Search for the cell housing the specified text and yield its (x, y) center coordinate. 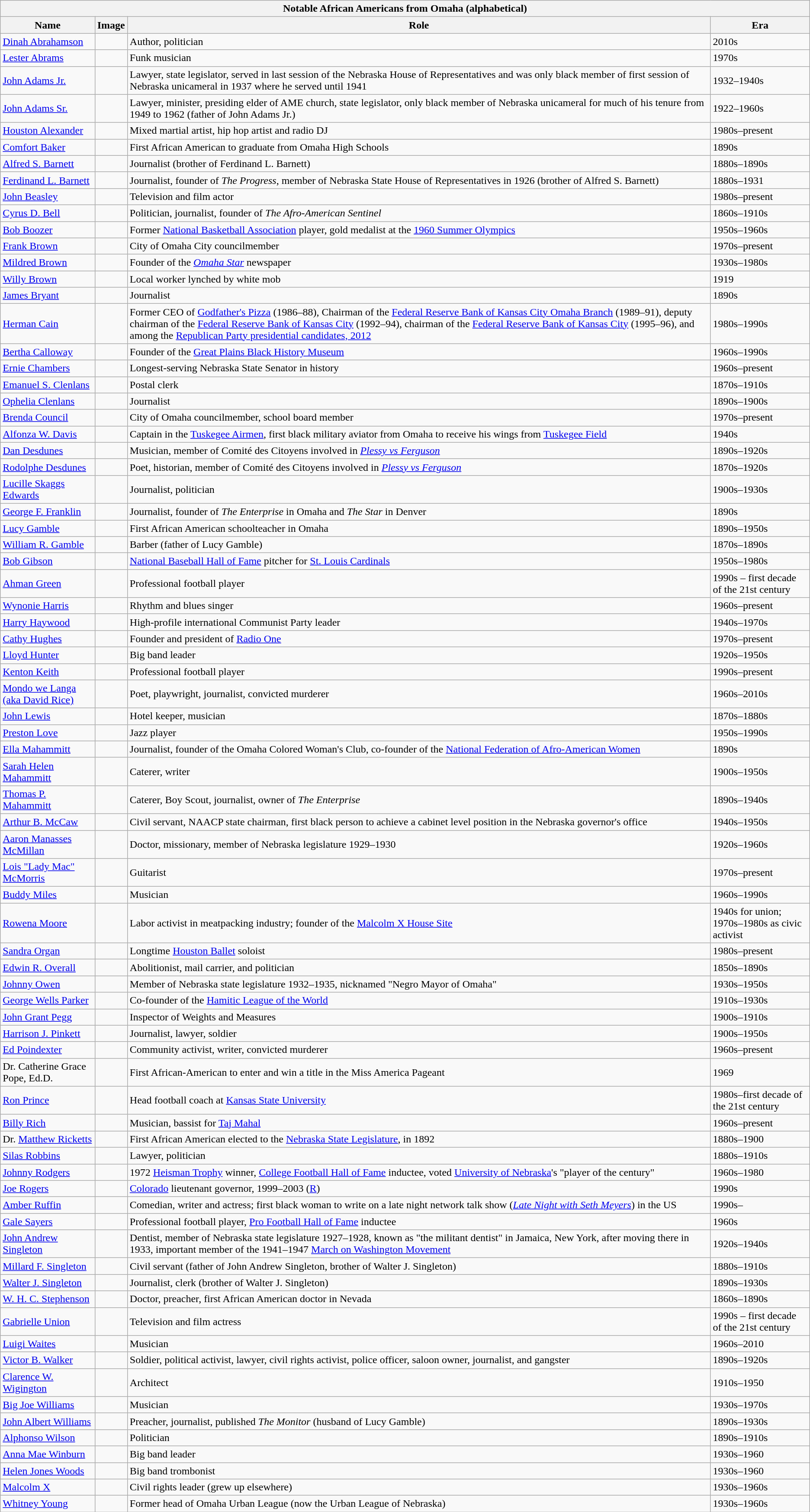
Alphonso Wilson (48, 1438)
1900s–1910s (760, 1017)
Labor activist in meatpacking industry; founder of the Malcolm X House Site (419, 923)
Gabrielle Union (48, 1322)
High-profile international Communist Party leader (419, 622)
Cyrus D. Bell (48, 213)
Mixed martial artist, hip hop artist and radio DJ (419, 131)
Politician, journalist, founder of The Afro-American Sentinel (419, 213)
Houston Alexander (48, 131)
Caterer, Boy Scout, journalist, owner of The Enterprise (419, 800)
1930s–1980s (760, 263)
1960s–2010 (760, 1344)
1910s–1930s (760, 1000)
Aaron Manasses McMillan (48, 844)
First African American schoolteacher in Omaha (419, 528)
1870s–1920s (760, 467)
Bertha Calloway (48, 352)
1970s (760, 58)
Co-founder of the Hamitic League of the World (419, 1000)
2010s (760, 42)
Bob Gibson (48, 561)
Ron Prince (48, 1100)
Notable African Americans from Omaha (alphabetical) (405, 9)
1900s–1930s (760, 489)
Rhythm and blues singer (419, 606)
Civil servant (father of John Andrew Singleton, brother of Walter J. Singleton) (419, 1266)
Millard F. Singleton (48, 1266)
Rowena Moore (48, 923)
Mildred Brown (48, 263)
Victor B. Walker (48, 1360)
Big Joe Williams (48, 1405)
1870s–1910s (760, 385)
Politician (419, 1438)
1969 (760, 1072)
Television and film actor (419, 196)
1880s–1900 (760, 1139)
1960s–2010s (760, 694)
Johnny Owen (48, 984)
Wynonie Harris (48, 606)
1960s–1980 (760, 1172)
Lucille Skaggs Edwards (48, 489)
Silas Robbins (48, 1155)
Lois "Lady Mac" McMorris (48, 872)
Member of Nebraska state legislature 1932–1935, nicknamed "Negro Mayor of Omaha" (419, 984)
Doctor, missionary, member of Nebraska legislature 1929–1930 (419, 844)
Journalist, clerk (brother of Walter J. Singleton) (419, 1283)
Clarence W. Wigington (48, 1382)
Sarah Helen Mahammitt (48, 771)
Comedian, writer and actress; first black woman to write on a late night network talk show (Late Night with Seth Meyers) in the US (419, 1205)
Anna Mae Winburn (48, 1454)
Lawyer, politician (419, 1155)
Image (111, 25)
1870s–1890s (760, 545)
Community activist, writer, convicted murderer (419, 1050)
John Beasley (48, 196)
Brenda Council (48, 418)
Captain in the Tuskegee Airmen, first black military aviator from Omaha to receive his wings from Tuskegee Field (419, 434)
Gale Sayers (48, 1222)
Musician, member of Comité des Citoyens involved in Plessy vs Ferguson (419, 450)
Luigi Waites (48, 1344)
1950s–1990s (760, 733)
John Adams Jr. (48, 80)
Former National Basketball Association player, gold medalist at the 1960 Summer Olympics (419, 230)
Founder and president of Radio One (419, 639)
Jazz player (419, 733)
Doctor, preacher, first African American doctor in Nevada (419, 1299)
Journalist, founder of the Omaha Colored Woman's Club, co-founder of the National Federation of Afro-American Women (419, 749)
Dr. Matthew Ricketts (48, 1139)
Head football coach at Kansas State University (419, 1100)
Big band trombonist (419, 1471)
Abolitionist, mail carrier, and politician (419, 968)
Ed Poindexter (48, 1050)
Herman Cain (48, 324)
Era (760, 25)
Billy Rich (48, 1123)
William R. Gamble (48, 545)
1980s–1990s (760, 324)
Civil rights leader (grew up elsewhere) (419, 1487)
Longest-serving Nebraska State Senator in history (419, 368)
Whitney Young (48, 1504)
Johnny Rodgers (48, 1172)
John Andrew Singleton (48, 1244)
Funk musician (419, 58)
Ahman Green (48, 583)
1880s–1931 (760, 180)
1860s–1890s (760, 1299)
Ernie Chambers (48, 368)
1972 Heisman Trophy winner, College Football Hall of Fame inductee, voted University of Nebraska's "player of the century" (419, 1172)
Civil servant, NAACP state chairman, first black person to achieve a cabinet level position in the Nebraska governor's office (419, 822)
Musician, bassist for Taj Mahal (419, 1123)
Thomas P. Mahammitt (48, 800)
1940s–1950s (760, 822)
Cathy Hughes (48, 639)
1920s–1960s (760, 844)
John Albert Williams (48, 1421)
Founder of the Great Plains Black History Museum (419, 352)
1940s (760, 434)
Ella Mahammitt (48, 749)
John Grant Pegg (48, 1017)
Ferdinand L. Barnett (48, 180)
W. H. C. Stephenson (48, 1299)
Postal clerk (419, 385)
Sandra Organ (48, 951)
1990s (760, 1189)
Lucy Gamble (48, 528)
Edwin R. Overall (48, 968)
Hotel keeper, musician (419, 716)
1860s–1910s (760, 213)
Amber Ruffin (48, 1205)
1850s–1890s (760, 968)
1930s–1970s (760, 1405)
Alfred S. Barnett (48, 164)
Kenton Keith (48, 672)
1920s–1940s (760, 1244)
1922–1960s (760, 108)
Alfonza W. Davis (48, 434)
Journalist (brother of Ferdinand L. Barnett) (419, 164)
Preston Love (48, 733)
Inspector of Weights and Measures (419, 1017)
Buddy Miles (48, 895)
Lloyd Hunter (48, 655)
City of Omaha councilmember, school board member (419, 418)
Role (419, 25)
1990s–present (760, 672)
1870s–1880s (760, 716)
1910s–1950 (760, 1382)
Colorado lieutenant governor, 1999–2003 (R) (419, 1189)
George Wells Parker (48, 1000)
Malcolm X (48, 1487)
1940s for union; 1970s–1980s as civic activist (760, 923)
Dan Desdunes (48, 450)
Willy Brown (48, 279)
Rodolphe Desdunes (48, 467)
Mondo we Langa (aka David Rice) (48, 694)
1990s– (760, 1205)
1980s–first decade of the 21st century (760, 1100)
1940s–1970s (760, 622)
Barber (father of Lucy Gamble) (419, 545)
City of Omaha City councilmember (419, 246)
John Adams Sr. (48, 108)
Lester Abrams (48, 58)
George F. Franklin (48, 512)
Author, politician (419, 42)
1920s–1950s (760, 655)
1890s–1910s (760, 1438)
Arthur B. McCaw (48, 822)
Walter J. Singleton (48, 1283)
1890s–1940s (760, 800)
Journalist, founder of The Enterprise in Omaha and The Star in Denver (419, 512)
Comfort Baker (48, 147)
Founder of the Omaha Star newspaper (419, 263)
Professional football player, Pro Football Hall of Fame inductee (419, 1222)
Ophelia Clenlans (48, 401)
1930s–1950s (760, 984)
Harry Haywood (48, 622)
1890s–1900s (760, 401)
First African American to graduate from Omaha High Schools (419, 147)
National Baseball Hall of Fame pitcher for St. Louis Cardinals (419, 561)
1960s (760, 1222)
1950s–1960s (760, 230)
Frank Brown (48, 246)
Helen Jones Woods (48, 1471)
1890s–1950s (760, 528)
Guitarist (419, 872)
Poet, historian, member of Comité des Citoyens involved in Plessy vs Ferguson (419, 467)
1919 (760, 279)
1950s–1980s (760, 561)
Architect (419, 1382)
1880s–1890s (760, 164)
Emanuel S. Clenlans (48, 385)
Caterer, writer (419, 771)
Local worker lynched by white mob (419, 279)
John Lewis (48, 716)
Longtime Houston Ballet soloist (419, 951)
Preacher, journalist, published The Monitor (husband of Lucy Gamble) (419, 1421)
Dinah Abrahamson (48, 42)
1932–1940s (760, 80)
Journalist, politician (419, 489)
Soldier, political activist, lawyer, civil rights activist, police officer, saloon owner, journalist, and gangster (419, 1360)
Television and film actress (419, 1322)
Joe Rogers (48, 1189)
Name (48, 25)
Journalist, lawyer, soldier (419, 1033)
Poet, playwright, journalist, convicted murderer (419, 694)
First African American elected to the Nebraska State Legislature, in 1892 (419, 1139)
Former head of Omaha Urban League (now the Urban League of Nebraska) (419, 1504)
Harrison J. Pinkett (48, 1033)
Journalist, founder of The Progress, member of Nebraska State House of Representatives in 1926 (brother of Alfred S. Barnett) (419, 180)
Dr. Catherine Grace Pope, Ed.D. (48, 1072)
James Bryant (48, 296)
Bob Boozer (48, 230)
First African-American to enter and win a title in the Miss America Pageant (419, 1072)
